Identify which cell holds the provided text, then report its [X, Y] central coordinate. 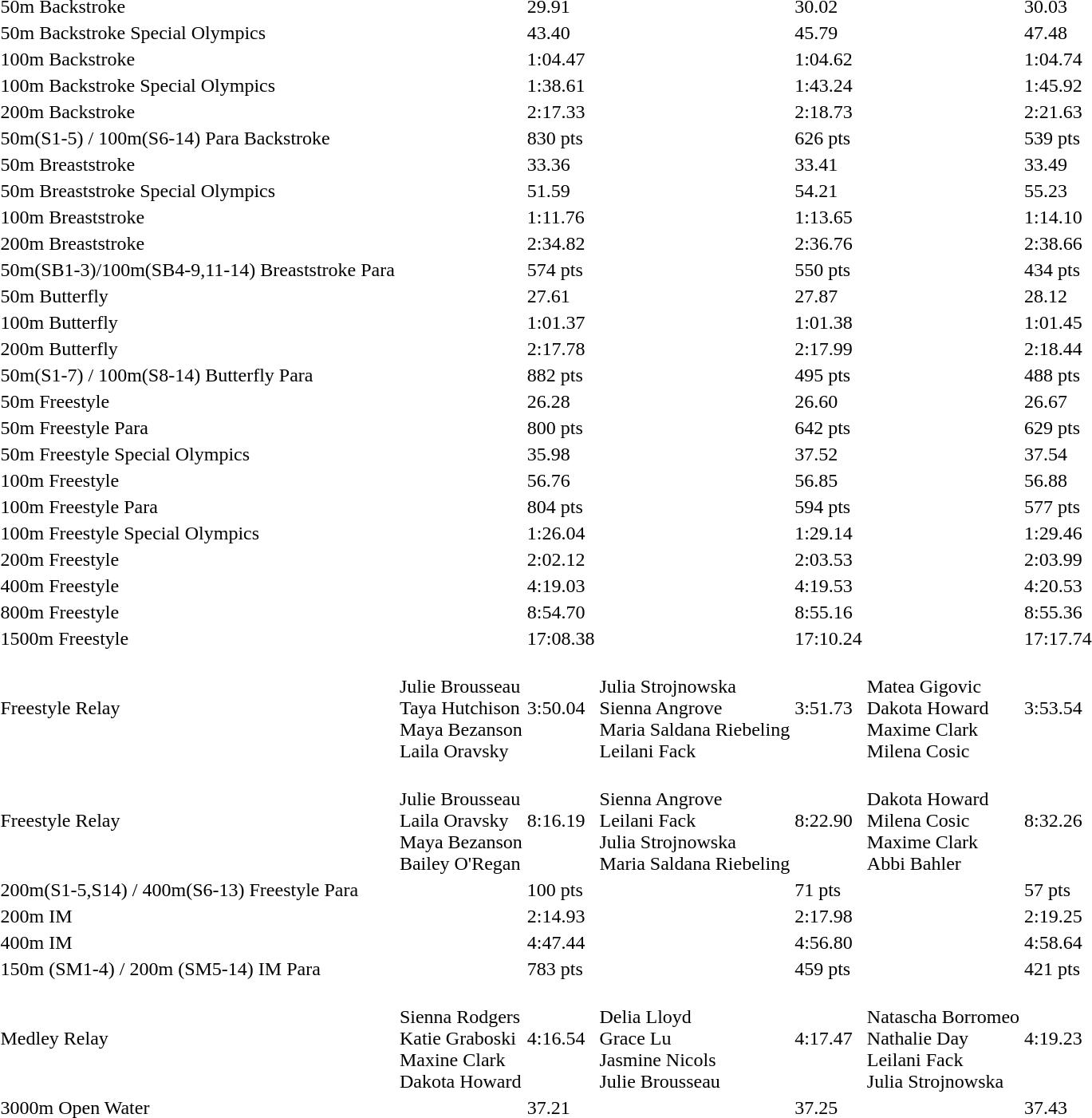
Delia LloydGrace LuJasmine NicolsJulie Brousseau [695, 1038]
1:26.04 [561, 533]
17:08.38 [561, 638]
2:02.12 [561, 559]
2:17.33 [561, 112]
Julia StrojnowskaSienna AngroveMaria Saldana RiebelingLeilani Fack [695, 708]
594 pts [829, 507]
574 pts [561, 270]
33.41 [829, 164]
2:14.93 [561, 916]
830 pts [561, 138]
8:22.90 [829, 820]
804 pts [561, 507]
4:17.47 [829, 1038]
33.36 [561, 164]
4:19.03 [561, 586]
26.28 [561, 401]
54.21 [829, 191]
495 pts [829, 375]
56.85 [829, 480]
Sienna AngroveLeilani FackJulia StrojnowskaMaria Saldana Riebeling [695, 820]
1:38.61 [561, 85]
642 pts [829, 428]
2:17.98 [829, 916]
4:19.53 [829, 586]
27.87 [829, 296]
100 pts [561, 890]
1:04.62 [829, 59]
37.52 [829, 454]
17:10.24 [829, 638]
1:04.47 [561, 59]
2:17.99 [829, 349]
8:54.70 [561, 612]
4:47.44 [561, 942]
1:11.76 [561, 217]
1:43.24 [829, 85]
35.98 [561, 454]
783 pts [561, 969]
Dakota HowardMilena CosicMaxime ClarkAbbi Bahler [943, 820]
Julie BrousseauLaila OravskyMaya BezansonBailey O'Regan [461, 820]
2:34.82 [561, 243]
45.79 [829, 33]
1:01.38 [829, 322]
2:36.76 [829, 243]
4:16.54 [561, 1038]
1:13.65 [829, 217]
8:16.19 [561, 820]
3:51.73 [829, 708]
800 pts [561, 428]
27.61 [561, 296]
Julie BrousseauTaya HutchisonMaya BezansonLaila Oravsky [461, 708]
459 pts [829, 969]
882 pts [561, 375]
550 pts [829, 270]
51.59 [561, 191]
56.76 [561, 480]
1:01.37 [561, 322]
Matea GigovicDakota HowardMaxime ClarkMilena Cosic [943, 708]
8:55.16 [829, 612]
626 pts [829, 138]
1:29.14 [829, 533]
3:50.04 [561, 708]
26.60 [829, 401]
Natascha BorromeoNathalie DayLeilani FackJulia Strojnowska [943, 1038]
43.40 [561, 33]
2:03.53 [829, 559]
4:56.80 [829, 942]
2:18.73 [829, 112]
2:17.78 [561, 349]
Sienna RodgersKatie GraboskiMaxine ClarkDakota Howard [461, 1038]
71 pts [829, 890]
